Output the (X, Y) coordinate of the center of the cell containing the given text.  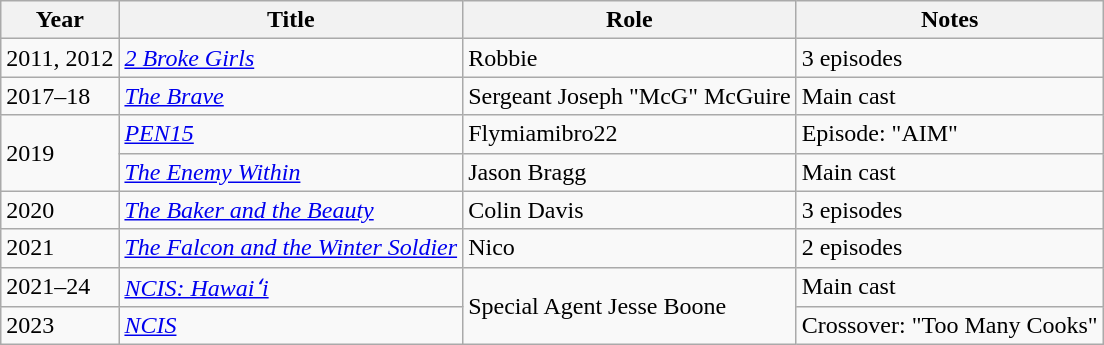
2 Broke Girls (291, 58)
2017–18 (60, 96)
The Brave (291, 96)
The Enemy Within (291, 172)
Sergeant Joseph "McG" McGuire (630, 96)
Title (291, 20)
Episode: "AIM" (950, 134)
Robbie (630, 58)
2023 (60, 326)
Special Agent Jesse Boone (630, 306)
2011, 2012 (60, 58)
Colin Davis (630, 210)
2021–24 (60, 287)
2021 (60, 248)
Nico (630, 248)
Flymiamibro22 (630, 134)
NCIS (291, 326)
Jason Bragg (630, 172)
2019 (60, 153)
2 episodes (950, 248)
Notes (950, 20)
Year (60, 20)
Crossover: "Too Many Cooks" (950, 326)
Role (630, 20)
The Falcon and the Winter Soldier (291, 248)
NCIS: Hawaiʻi (291, 287)
2020 (60, 210)
The Baker and the Beauty (291, 210)
PEN15 (291, 134)
